Identify which cell holds the provided text, then report its (X, Y) central coordinate. 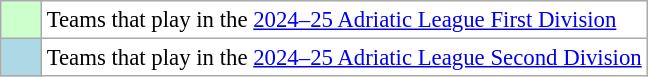
Teams that play in the 2024–25 Adriatic League Second Division (344, 58)
Teams that play in the 2024–25 Adriatic League First Division (344, 20)
